Capture the cell that displays the provided text and extract its [X, Y] central coordinate. 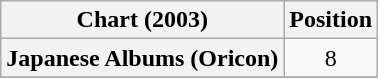
8 [331, 58]
Japanese Albums (Oricon) [142, 58]
Chart (2003) [142, 20]
Position [331, 20]
